Output the (X, Y) coordinate of the center of the cell containing the given text.  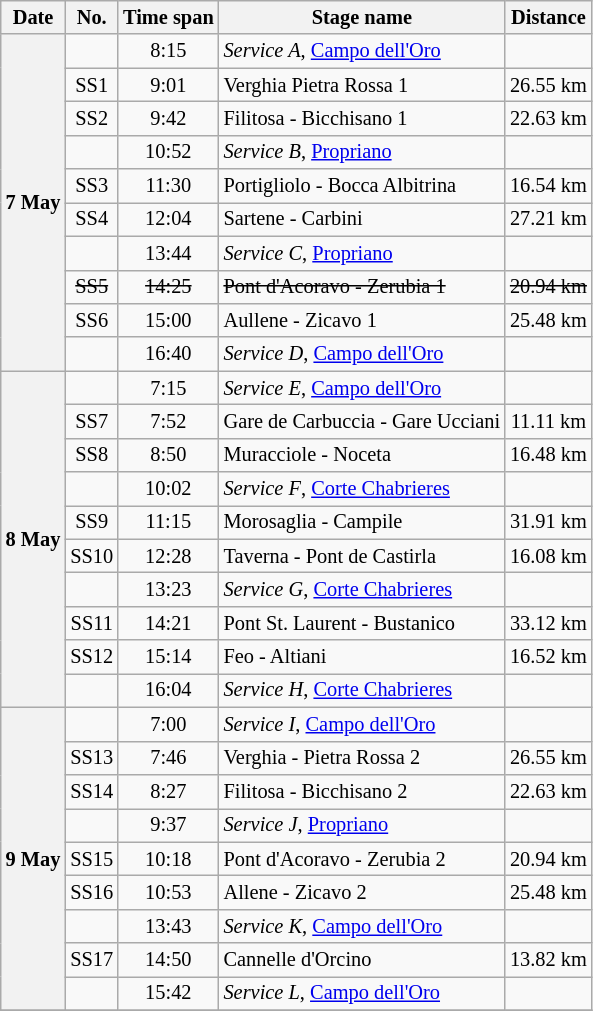
SS16 (92, 892)
Pont St. Laurent - Bustanico (362, 623)
SS5 (92, 287)
SS12 (92, 657)
Verghia Pietra Rossa 1 (362, 85)
16.08 km (548, 556)
13:43 (168, 926)
Muracciole - Noceta (362, 455)
13:44 (168, 253)
16:04 (168, 690)
16.48 km (548, 455)
Filitosa - Bicchisano 2 (362, 791)
Service J, Propriano (362, 825)
Morosaglia - Campile (362, 522)
Sartene - Carbini (362, 219)
SS17 (92, 960)
9:37 (168, 825)
31.91 km (548, 522)
No. (92, 17)
Service B, Propriano (362, 152)
Allene - Zicavo 2 (362, 892)
13.82 km (548, 960)
13:23 (168, 589)
Gare de Carbuccia - Gare Ucciani (362, 421)
9:42 (168, 118)
11:15 (168, 522)
Service A, Campo dell'Oro (362, 51)
9 May (34, 858)
Taverna - Pont de Castirla (362, 556)
9:01 (168, 85)
12:28 (168, 556)
SS10 (92, 556)
SS1 (92, 85)
10:02 (168, 489)
SS9 (92, 522)
SS15 (92, 859)
SS7 (92, 421)
Aullene - Zicavo 1 (362, 320)
16.52 km (548, 657)
7:15 (168, 388)
SS14 (92, 791)
8:50 (168, 455)
14:50 (168, 960)
Feo - Altiani (362, 657)
10:53 (168, 892)
10:52 (168, 152)
16.54 km (548, 186)
SS4 (92, 219)
SS3 (92, 186)
SS6 (92, 320)
Pont d'Acoravo - Zerubia 1 (362, 287)
33.12 km (548, 623)
7:00 (168, 724)
8:15 (168, 51)
Service G, Corte Chabrieres (362, 589)
SS2 (92, 118)
7:46 (168, 758)
15:42 (168, 993)
Cannelle d'Orcino (362, 960)
16:40 (168, 354)
Verghia - Pietra Rossa 2 (362, 758)
Distance (548, 17)
15:00 (168, 320)
SS13 (92, 758)
Time span (168, 17)
8:27 (168, 791)
27.21 km (548, 219)
Date (34, 17)
Service F, Corte Chabrieres (362, 489)
Portigliolo - Bocca Albitrina (362, 186)
Stage name (362, 17)
15:14 (168, 657)
SS11 (92, 623)
Service E, Campo dell'Oro (362, 388)
7 May (34, 202)
Service L, Campo dell'Oro (362, 993)
11.11 km (548, 421)
11:30 (168, 186)
14:21 (168, 623)
SS8 (92, 455)
Service D, Campo dell'Oro (362, 354)
Service C, Propriano (362, 253)
Service H, Corte Chabrieres (362, 690)
10:18 (168, 859)
14:25 (168, 287)
7:52 (168, 421)
Service I, Campo dell'Oro (362, 724)
Pont d'Acoravo - Zerubia 2 (362, 859)
12:04 (168, 219)
8 May (34, 540)
Filitosa - Bicchisano 1 (362, 118)
Service K, Campo dell'Oro (362, 926)
